Provide the (x, y) coordinate of the cell's center where the given text is located.  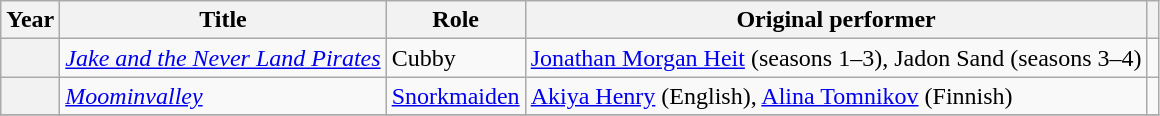
Cubby (456, 58)
Role (456, 20)
Akiya Henry (English), Alina Tomnikov (Finnish) (836, 96)
Jonathan Morgan Heit (seasons 1–3), Jadon Sand (seasons 3–4) (836, 58)
Year (30, 20)
Original performer (836, 20)
Moominvalley (223, 96)
Snorkmaiden (456, 96)
Jake and the Never Land Pirates (223, 58)
Title (223, 20)
